Extract the [X, Y] coordinate from the center of the cell holding the provided text.  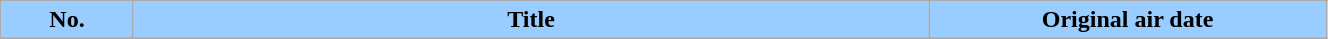
Title [530, 20]
No. [68, 20]
Original air date [1128, 20]
